Determine the (x, y) coordinate at the center of the cell enclosing the given text.  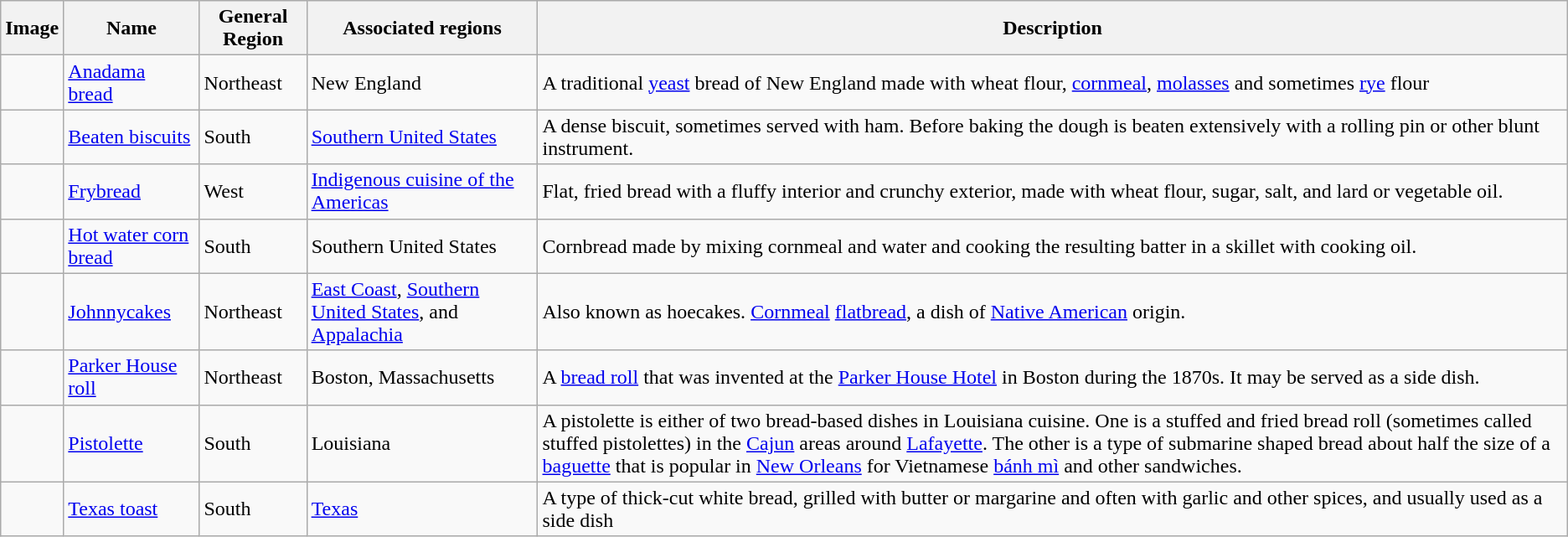
A traditional yeast bread of New England made with wheat flour, cornmeal, molasses and sometimes rye flour (1052, 82)
General Region (253, 28)
Description (1052, 28)
New England (422, 82)
Texas (422, 509)
Johnnycakes (132, 312)
Pistolette (132, 443)
Associated regions (422, 28)
Image (32, 28)
Louisiana (422, 443)
Flat, fried bread with a fluffy interior and crunchy exterior, made with wheat flour, sugar, salt, and lard or vegetable oil. (1052, 191)
East Coast, Southern United States, and Appalachia (422, 312)
Texas toast (132, 509)
Boston, Massachusetts (422, 377)
A dense biscuit, sometimes served with ham. Before baking the dough is beaten extensively with a rolling pin or other blunt instrument. (1052, 137)
Parker House roll (132, 377)
Indigenous cuisine of the Americas (422, 191)
Anadama bread (132, 82)
West (253, 191)
Hot water corn bread (132, 246)
A type of thick-cut white bread, grilled with butter or margarine and often with garlic and other spices, and usually used as a side dish (1052, 509)
Frybread (132, 191)
Cornbread made by mixing cornmeal and water and cooking the resulting batter in a skillet with cooking oil. (1052, 246)
Also known as hoecakes. Cornmeal flatbread, a dish of Native American origin. (1052, 312)
A bread roll that was invented at the Parker House Hotel in Boston during the 1870s. It may be served as a side dish. (1052, 377)
Beaten biscuits (132, 137)
Name (132, 28)
